Pinpoint the cell where the given text exists, returning its [x, y] midpoint coordinate. 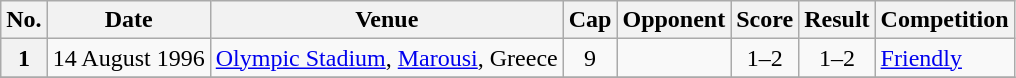
Result [837, 20]
Olympic Stadium, Marousi, Greece [386, 58]
Score [765, 20]
Date [128, 20]
Venue [386, 20]
9 [590, 58]
No. [24, 20]
Competition [944, 20]
1 [24, 58]
14 August 1996 [128, 58]
Friendly [944, 58]
Opponent [674, 20]
Cap [590, 20]
